Scan for the cell matching the given text and deliver its [X, Y] coordinate at center. 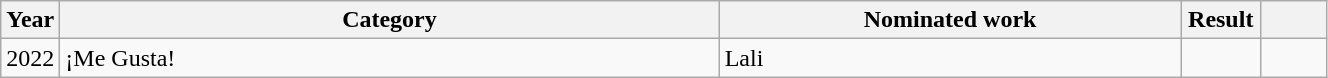
¡Me Gusta! [390, 58]
Category [390, 20]
Result [1221, 20]
Nominated work [950, 20]
2022 [30, 58]
Lali [950, 58]
Year [30, 20]
